For the text-containing cell, return its midpoint in [X, Y] coordinate format. 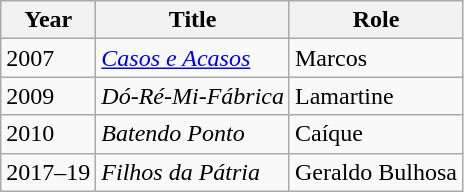
Caíque [376, 134]
Dó-Ré-Mi-Fábrica [193, 96]
Geraldo Bulhosa [376, 172]
2009 [48, 96]
Role [376, 20]
2010 [48, 134]
Batendo Ponto [193, 134]
Title [193, 20]
Lamartine [376, 96]
Marcos [376, 58]
Casos e Acasos [193, 58]
Filhos da Pátria [193, 172]
2007 [48, 58]
2017–19 [48, 172]
Year [48, 20]
